Output the [x, y] coordinate of the center of the cell containing the given text.  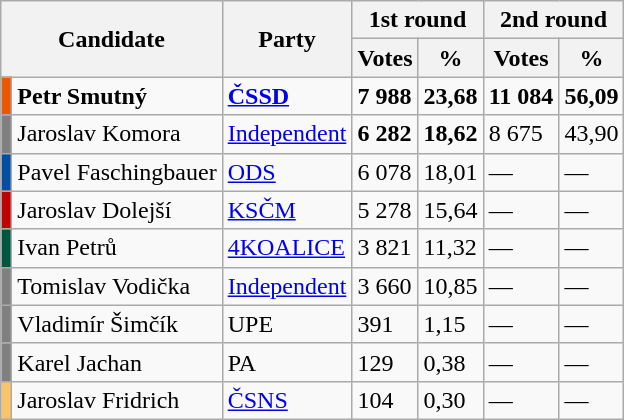
ČSSD [287, 96]
1st round [418, 20]
KSČM [287, 210]
0,38 [450, 362]
6 282 [385, 134]
3 821 [385, 248]
11 084 [521, 96]
Karel Jachan [117, 362]
Jaroslav Dolejší [117, 210]
43,90 [592, 134]
4KOALICE [287, 248]
15,64 [450, 210]
7 988 [385, 96]
PA [287, 362]
0,30 [450, 400]
Jaroslav Komora [117, 134]
391 [385, 324]
8 675 [521, 134]
Candidate [112, 39]
11,32 [450, 248]
6 078 [385, 172]
23,68 [450, 96]
56,09 [592, 96]
129 [385, 362]
UPE [287, 324]
2nd round [554, 20]
Ivan Petrů [117, 248]
104 [385, 400]
5 278 [385, 210]
Vladimír Šimčík [117, 324]
Tomislav Vodička [117, 286]
18,01 [450, 172]
ODS [287, 172]
ČSNS [287, 400]
Petr Smutný [117, 96]
Pavel Faschingbauer [117, 172]
1,15 [450, 324]
18,62 [450, 134]
10,85 [450, 286]
Party [287, 39]
Jaroslav Fridrich [117, 400]
3 660 [385, 286]
